Return the [X, Y] coordinate for the center point of the cell that contains the specified text.  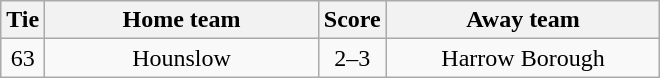
63 [23, 58]
2–3 [352, 58]
Away team [523, 20]
Score [352, 20]
Tie [23, 20]
Hounslow [182, 58]
Harrow Borough [523, 58]
Home team [182, 20]
